Output the [x, y] coordinate of the center of the cell containing the given text.  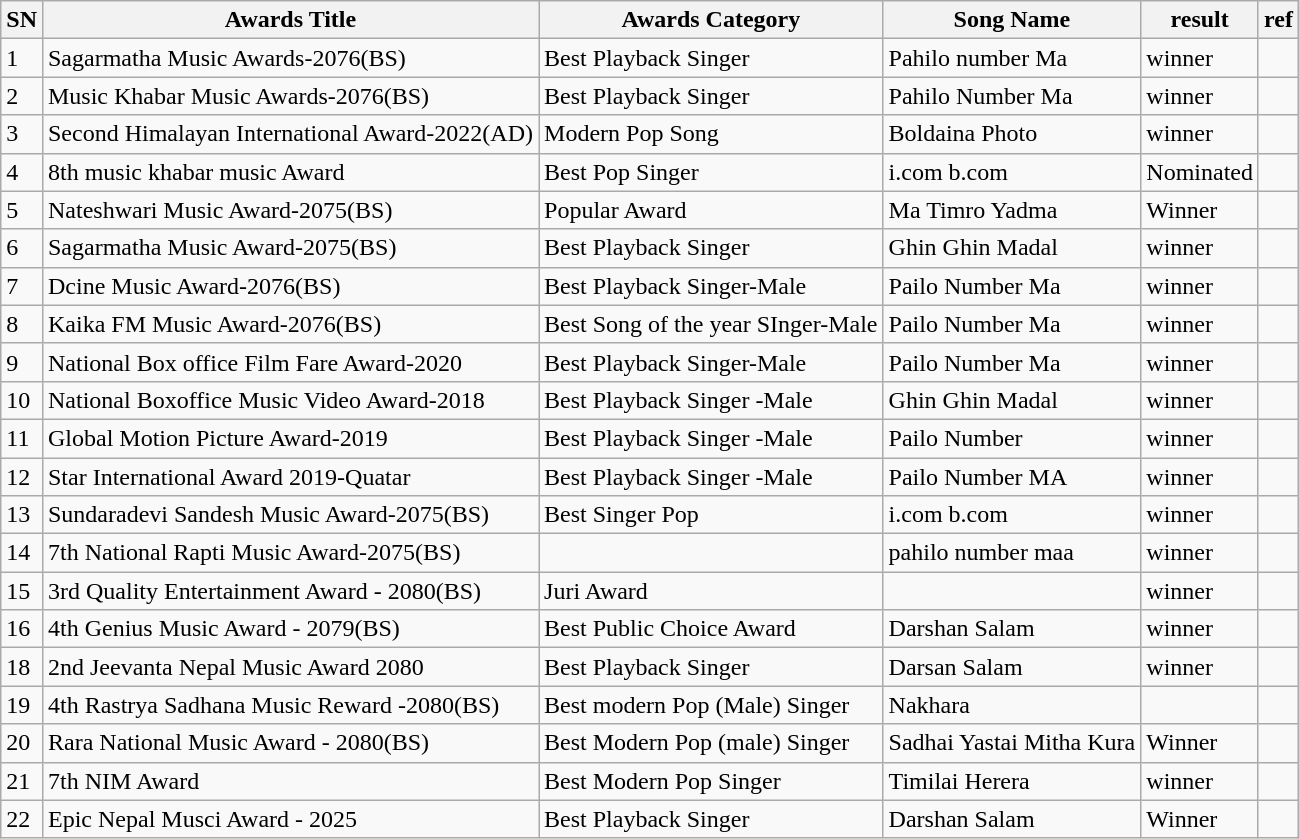
Rara National Music Award - 2080(BS) [290, 743]
result [1200, 20]
2nd Jeevanta Nepal Music Award 2080 [290, 667]
Modern Pop Song [712, 134]
18 [22, 667]
8th music khabar music Award [290, 172]
SN [22, 20]
6 [22, 248]
3 [22, 134]
Epic Nepal Musci Award - 2025 [290, 819]
7th NIM Award [290, 781]
22 [22, 819]
15 [22, 591]
16 [22, 629]
Kaika FM Music Award-2076(BS) [290, 324]
Boldaina Photo [1012, 134]
Awards Title [290, 20]
Dcine Music Award-2076(BS) [290, 286]
Best modern Pop (Male) Singer [712, 705]
Nakhara [1012, 705]
12 [22, 477]
Sundaradevi Sandesh Music Award-2075(BS) [290, 515]
4th Rastrya Sadhana Music Reward -2080(BS) [290, 705]
9 [22, 362]
Popular Award [712, 210]
Awards Category [712, 20]
7 [22, 286]
7th National Rapti Music Award-2075(BS) [290, 553]
4th Genius Music Award - 2079(BS) [290, 629]
Pailo Number MA [1012, 477]
5 [22, 210]
21 [22, 781]
4 [22, 172]
Juri Award [712, 591]
11 [22, 438]
Sagarmatha Music Awards-2076(BS) [290, 58]
8 [22, 324]
1 [22, 58]
Pailo Number [1012, 438]
Best Modern Pop (male) Singer [712, 743]
Best Public Choice Award [712, 629]
Best Modern Pop Singer [712, 781]
National Boxoffice Music Video Award-2018 [290, 400]
Darsan Salam [1012, 667]
10 [22, 400]
3rd Quality Entertainment Award - 2080(BS) [290, 591]
14 [22, 553]
Music Khabar Music Awards-2076(BS) [290, 96]
Second Himalayan International Award-2022(AD) [290, 134]
Star International Award 2019-Quatar [290, 477]
Timilai Herera [1012, 781]
Pahilo Number Ma [1012, 96]
Song Name [1012, 20]
pahilo number maa [1012, 553]
2 [22, 96]
Best Song of the year SInger-Male [712, 324]
Best Singer Pop [712, 515]
Best Pop Singer [712, 172]
Sadhai Yastai Mitha Kura [1012, 743]
19 [22, 705]
Sagarmatha Music Award-2075(BS) [290, 248]
ref [1278, 20]
20 [22, 743]
13 [22, 515]
Pahilo number Ma [1012, 58]
Global Motion Picture Award-2019 [290, 438]
Ma Timro Yadma [1012, 210]
Nateshwari Music Award-2075(BS) [290, 210]
Nominated [1200, 172]
National Box office Film Fare Award-2020 [290, 362]
